Output the (X, Y) coordinate of the center of the cell containing the given text.  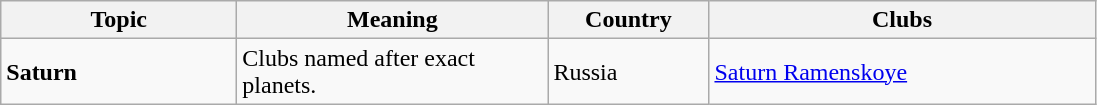
Saturn Ramenskoye (902, 72)
Topic (119, 20)
Clubs (902, 20)
Country (628, 20)
Saturn (119, 72)
Russia (628, 72)
Clubs named after exact planets. (392, 72)
Meaning (392, 20)
